Identify which cell holds the provided text, then report its (x, y) central coordinate. 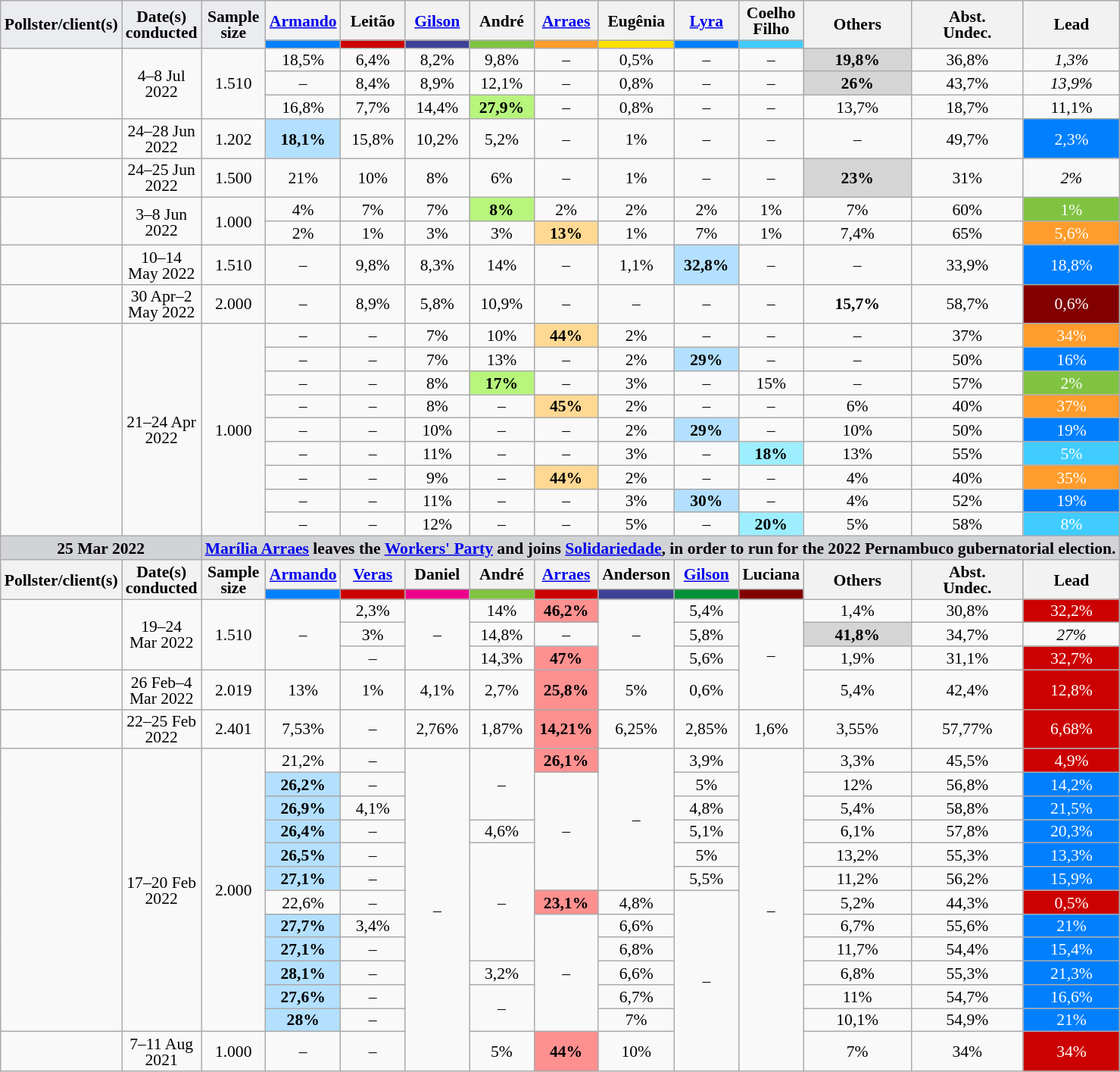
24–25 Jun 2022 (162, 178)
13,2% (857, 855)
41,8% (857, 635)
57% (967, 383)
54,9% (967, 1020)
32,7% (1071, 658)
30% (706, 500)
2.019 (233, 689)
Anderson (636, 574)
20% (771, 524)
58,8% (967, 808)
2,76% (438, 729)
1,1% (636, 264)
Samplesize (233, 580)
19–24 Mar 2022 (162, 635)
54,4% (967, 950)
11,2% (857, 879)
1,6% (771, 729)
12,1% (501, 83)
14,8% (501, 635)
13,3% (1071, 855)
45,5% (967, 761)
28,1% (303, 973)
3,9% (706, 761)
16% (1071, 359)
35% (1071, 477)
15% (771, 383)
26,1% (566, 761)
55,6% (967, 926)
21,2% (303, 761)
56,2% (967, 879)
8,3% (438, 264)
32,8% (706, 264)
56,8% (967, 785)
6,25% (636, 729)
4,6% (501, 832)
54,7% (967, 997)
47% (566, 658)
8,2% (438, 59)
1.500 (233, 178)
26% (857, 83)
1,4% (857, 611)
30,8% (967, 611)
7,53% (303, 729)
49,7% (967, 139)
5,1% (706, 832)
14,21% (566, 729)
20,3% (1071, 832)
18,5% (303, 59)
57,77% (967, 729)
43,7% (967, 83)
7,4% (857, 233)
6,4% (373, 59)
24–28 Jun 2022 (162, 139)
3,3% (857, 761)
16,6% (1071, 997)
31% (967, 178)
26,2% (303, 785)
Lyra (706, 20)
6,68% (1071, 729)
65% (967, 233)
23,1% (566, 902)
Marília Arraes leaves the Workers' Party and joins Solidariedade, in order to run for the 2022 Pernambuco gubernatorial election. (660, 549)
30 Apr–2 May 2022 (162, 304)
1.202 (233, 139)
27,9% (501, 108)
60% (967, 209)
15,8% (373, 139)
18% (771, 453)
Daniel (438, 574)
Coelho Filho (771, 20)
2.401 (233, 729)
26,9% (303, 808)
26,5% (303, 855)
11,7% (857, 950)
2,7% (501, 689)
58% (967, 524)
1,3% (1071, 59)
34,7% (967, 635)
10,2% (438, 139)
22–25 Feb 2022 (162, 729)
33,9% (967, 264)
9% (438, 477)
44,3% (967, 902)
14,4% (438, 108)
45% (566, 406)
Sample size (233, 24)
27,7% (303, 926)
3,55% (857, 729)
4,9% (1071, 761)
Leitão (373, 20)
26 Feb–4 Mar 2022 (162, 689)
25,8% (566, 689)
28% (303, 1020)
15,4% (1071, 950)
7,7% (373, 108)
13,7% (857, 108)
55% (967, 453)
Luciana (771, 574)
3,2% (501, 973)
1,9% (857, 658)
18,7% (967, 108)
25 Mar 2022 (101, 549)
14,3% (501, 658)
8,4% (373, 83)
Date(s) conducted (162, 24)
27% (1071, 635)
10,1% (857, 1020)
13,9% (1071, 83)
1,87% (501, 729)
14,2% (1071, 785)
2,85% (706, 729)
12,8% (1071, 689)
Veras (373, 574)
10,9% (501, 304)
21,5% (1071, 808)
21,3% (1071, 973)
11,1% (1071, 108)
58,7% (967, 304)
7–11 Aug 2021 (162, 1052)
21–24 Apr 2022 (162, 430)
3,4% (373, 926)
18,1% (303, 139)
27,6% (303, 997)
22,6% (303, 902)
18,8% (1071, 264)
57,8% (967, 832)
Eugênia (636, 20)
52% (967, 500)
15,9% (1071, 879)
42,4% (967, 689)
46,2% (566, 611)
5,5% (706, 879)
26,4% (303, 832)
16,8% (303, 108)
6,1% (857, 832)
31,1% (967, 658)
15,7% (857, 304)
32,2% (1071, 611)
4–8 Jul 2022 (162, 83)
17–20 Feb 2022 (162, 891)
3–8 Jun 2022 (162, 221)
19,8% (857, 59)
Date(s)conducted (162, 580)
36,8% (967, 59)
10–14 May 2022 (162, 264)
17% (501, 383)
23% (857, 178)
